Return the [X, Y] coordinate for the center point of the cell that contains the specified text.  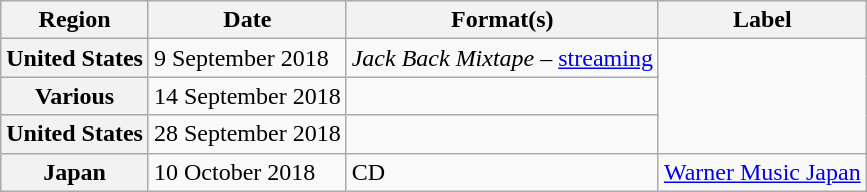
Warner Music Japan [762, 172]
9 September 2018 [247, 58]
14 September 2018 [247, 96]
Label [762, 20]
Region [75, 20]
CD [502, 172]
28 September 2018 [247, 134]
10 October 2018 [247, 172]
Various [75, 96]
Jack Back Mixtape – streaming [502, 58]
Format(s) [502, 20]
Date [247, 20]
Japan [75, 172]
